Determine the [X, Y] coordinate at the center of the cell enclosing the given text.  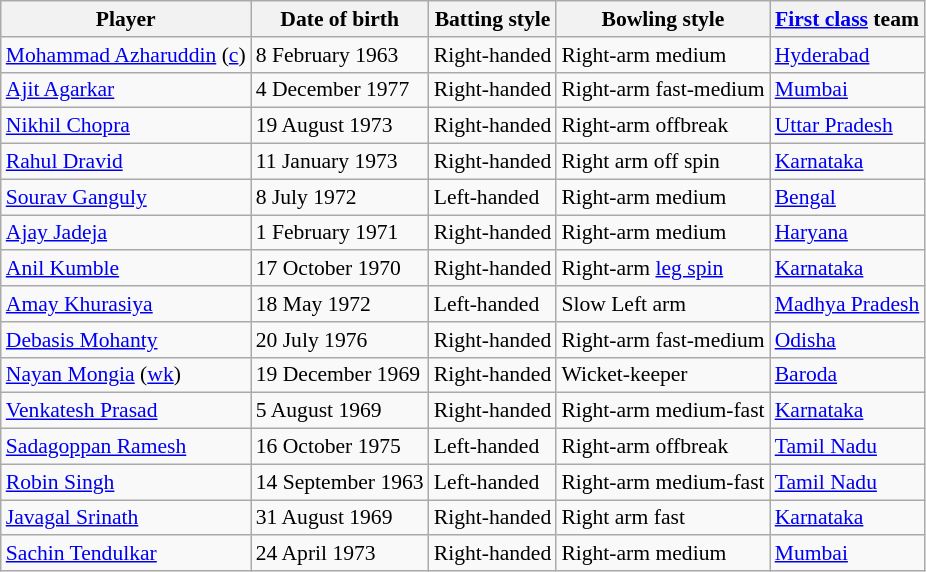
14 September 1963 [340, 482]
Rahul Dravid [126, 162]
Ajit Agarkar [126, 90]
20 July 1976 [340, 340]
Mohammad Azharuddin (c) [126, 55]
4 December 1977 [340, 90]
Right arm fast [662, 518]
Sachin Tendulkar [126, 554]
Anil Kumble [126, 269]
Player [126, 19]
11 January 1973 [340, 162]
Sadagoppan Ramesh [126, 447]
18 May 1972 [340, 304]
Haryana [848, 233]
Odisha [848, 340]
Ajay Jadeja [126, 233]
Javagal Srinath [126, 518]
31 August 1969 [340, 518]
Hyderabad [848, 55]
Sourav Ganguly [126, 197]
Batting style [493, 19]
Debasis Mohanty [126, 340]
Nayan Mongia (wk) [126, 375]
8 July 1972 [340, 197]
Madhya Pradesh [848, 304]
First class team [848, 19]
Bowling style [662, 19]
Robin Singh [126, 482]
Uttar Pradesh [848, 126]
Right arm off spin [662, 162]
5 August 1969 [340, 411]
17 October 1970 [340, 269]
Amay Khurasiya [126, 304]
Wicket-keeper [662, 375]
19 August 1973 [340, 126]
19 December 1969 [340, 375]
Venkatesh Prasad [126, 411]
8 February 1963 [340, 55]
1 February 1971 [340, 233]
Slow Left arm [662, 304]
Baroda [848, 375]
Right-arm leg spin [662, 269]
24 April 1973 [340, 554]
Date of birth [340, 19]
Nikhil Chopra [126, 126]
16 October 1975 [340, 447]
Bengal [848, 197]
